Extract the [X, Y] coordinate from the center of the cell holding the provided text.  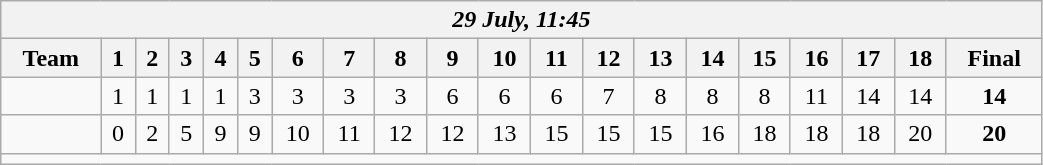
17 [868, 58]
4 [220, 58]
29 July, 11:45 [522, 20]
0 [118, 134]
Team [51, 58]
Final [994, 58]
